Capture the cell that displays the provided text and extract its (X, Y) central coordinate. 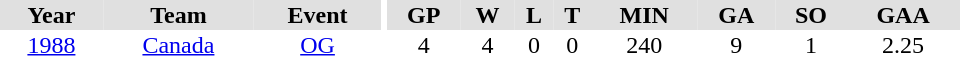
GA (736, 15)
Year (52, 15)
1988 (52, 45)
MIN (644, 15)
OG (318, 45)
SO (812, 15)
Canada (178, 45)
W (487, 15)
L (534, 15)
240 (644, 45)
GP (424, 15)
T (572, 15)
9 (736, 45)
Team (178, 15)
Event (318, 15)
2.25 (903, 45)
1 (812, 45)
GAA (903, 15)
